For the text-containing cell, return its midpoint in [x, y] coordinate format. 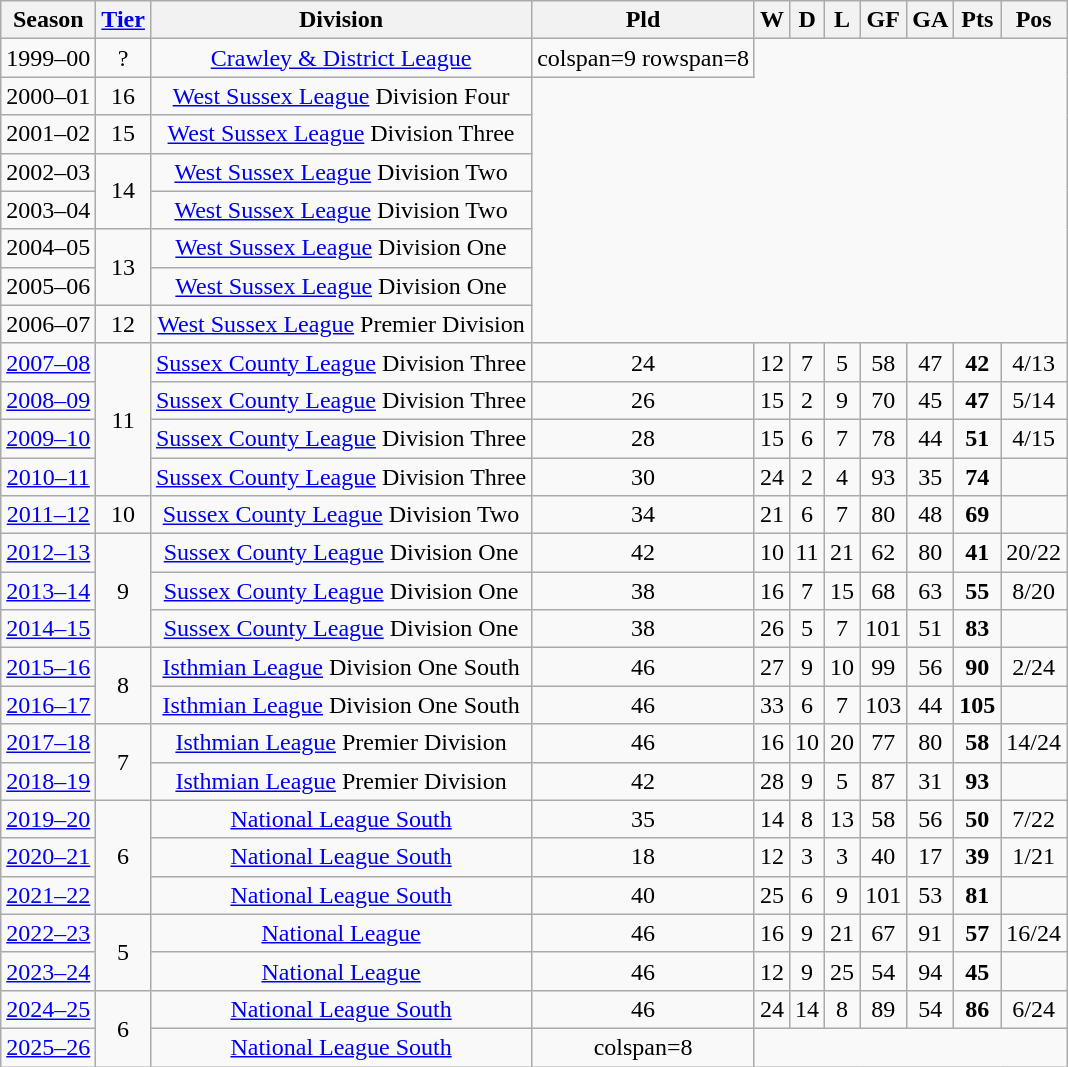
94 [930, 971]
2024–25 [48, 1009]
2019–20 [48, 819]
99 [884, 667]
colspan=9 rowspan=8 [644, 58]
2000–01 [48, 96]
2016–17 [48, 705]
2020–21 [48, 857]
48 [930, 515]
Pld [644, 20]
L [842, 20]
2008–09 [48, 400]
16/24 [1034, 933]
1999–00 [48, 58]
2017–18 [48, 743]
Sussex County League Division Two [340, 515]
GA [930, 20]
63 [930, 591]
70 [884, 400]
2010–11 [48, 477]
34 [644, 515]
30 [644, 477]
2004–05 [48, 248]
90 [978, 667]
39 [978, 857]
2015–16 [48, 667]
91 [930, 933]
2012–13 [48, 553]
2018–19 [48, 781]
Season [48, 20]
W [772, 20]
69 [978, 515]
31 [930, 781]
2006–07 [48, 324]
2009–10 [48, 438]
27 [772, 667]
GF [884, 20]
7/22 [1034, 819]
West Sussex League Division Four [340, 96]
81 [978, 895]
8/20 [1034, 591]
41 [978, 553]
2014–15 [48, 629]
33 [772, 705]
2005–06 [48, 286]
Pts [978, 20]
Pos [1034, 20]
2021–22 [48, 895]
West Sussex League Premier Division [340, 324]
83 [978, 629]
West Sussex League Division Three [340, 134]
105 [978, 705]
50 [978, 819]
2013–14 [48, 591]
14/24 [1034, 743]
20 [842, 743]
2003–04 [48, 210]
Tier [124, 20]
2011–12 [48, 515]
89 [884, 1009]
4 [842, 477]
74 [978, 477]
2/24 [1034, 667]
2022–23 [48, 933]
53 [930, 895]
62 [884, 553]
colspan=8 [644, 1047]
1/21 [1034, 857]
103 [884, 705]
2025–26 [48, 1047]
Division [340, 20]
2001–02 [48, 134]
D [808, 20]
4/15 [1034, 438]
5/14 [1034, 400]
2007–08 [48, 362]
18 [644, 857]
4/13 [1034, 362]
2023–24 [48, 971]
6/24 [1034, 1009]
? [124, 58]
87 [884, 781]
68 [884, 591]
86 [978, 1009]
67 [884, 933]
17 [930, 857]
78 [884, 438]
Crawley & District League [340, 58]
2002–03 [48, 172]
57 [978, 933]
20/22 [1034, 553]
55 [978, 591]
77 [884, 743]
